From the cell containing the given text, extract its center point as (x, y) coordinate. 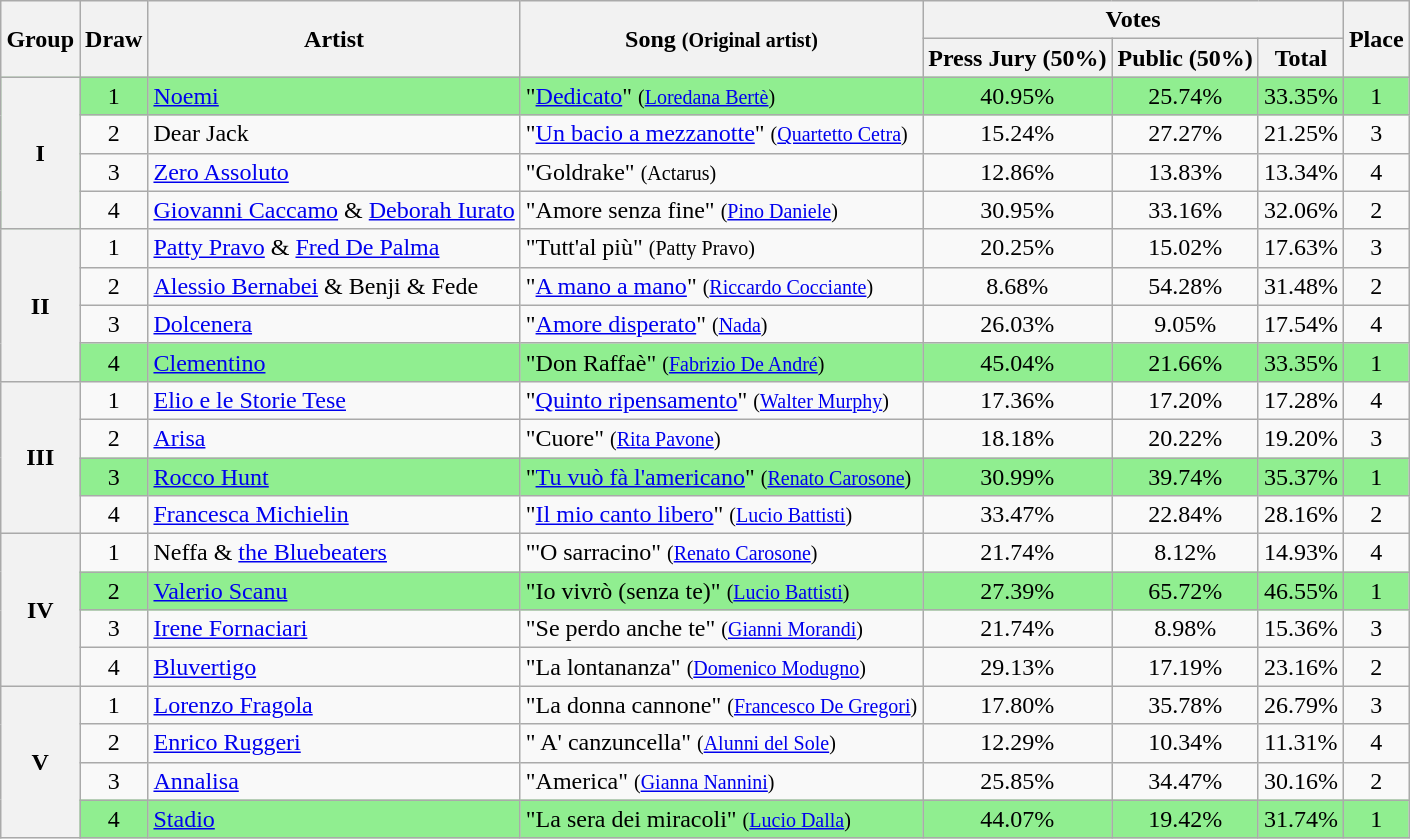
"La lontananza" (Domenico Modugno) (721, 667)
"A mano a mano" (Riccardo Cocciante) (721, 286)
Zero Assoluto (334, 172)
29.13% (1018, 667)
Draw (114, 39)
Total (1300, 58)
"Quinto ripensamento" (Walter Murphy) (721, 400)
33.16% (1185, 210)
Elio e le Storie Tese (334, 400)
17.63% (1300, 248)
11.31% (1300, 743)
25.85% (1018, 781)
Alessio Bernabei & Benji & Fede (334, 286)
"America" (Gianna Nannini) (721, 781)
"Amore disperato" (Nada) (721, 324)
Votes (1134, 20)
9.05% (1185, 324)
Clementino (334, 362)
22.84% (1185, 515)
17.19% (1185, 667)
12.86% (1018, 172)
"Amore senza fine" (Pino Daniele) (721, 210)
23.16% (1300, 667)
8.98% (1185, 629)
"La donna cannone" (Francesco De Gregori) (721, 705)
Press Jury (50%) (1018, 58)
"'O sarracino" (Renato Carosone) (721, 553)
14.93% (1300, 553)
"Io vivrò (senza te)" (Lucio Battisti) (721, 591)
27.39% (1018, 591)
21.66% (1185, 362)
IV (40, 610)
28.16% (1300, 515)
39.74% (1185, 477)
20.22% (1185, 438)
"Il mio canto libero" (Lucio Battisti) (721, 515)
Bluvertigo (334, 667)
Irene Fornaciari (334, 629)
"Un bacio a mezzanotte" (Quartetto Cetra) (721, 134)
Dear Jack (334, 134)
Artist (334, 39)
Giovanni Caccamo & Deborah Iurato (334, 210)
Dolcenera (334, 324)
17.36% (1018, 400)
Rocco Hunt (334, 477)
I (40, 153)
32.06% (1300, 210)
Group (40, 39)
33.47% (1018, 515)
"Dedicato" (Loredana Bertè) (721, 96)
31.48% (1300, 286)
27.27% (1185, 134)
"Se perdo anche te" (Gianni Morandi) (721, 629)
15.24% (1018, 134)
40.95% (1018, 96)
17.80% (1018, 705)
Place (1376, 39)
17.54% (1300, 324)
25.74% (1185, 96)
Lorenzo Fragola (334, 705)
"Don Raffaè" (Fabrizio De André) (721, 362)
"Tu vuò fà l'americano" (Renato Carosone) (721, 477)
35.37% (1300, 477)
31.74% (1300, 819)
"Tutt'al più" (Patty Pravo) (721, 248)
Stadio (334, 819)
35.78% (1185, 705)
"Cuore" (Rita Pavone) (721, 438)
26.03% (1018, 324)
V (40, 762)
III (40, 457)
13.83% (1185, 172)
Valerio Scanu (334, 591)
Noemi (334, 96)
15.36% (1300, 629)
13.34% (1300, 172)
"Goldrake" (Actarus) (721, 172)
46.55% (1300, 591)
Annalisa (334, 781)
8.68% (1018, 286)
65.72% (1185, 591)
Francesca Michielin (334, 515)
30.16% (1300, 781)
26.79% (1300, 705)
34.47% (1185, 781)
Patty Pravo & Fred De Palma (334, 248)
45.04% (1018, 362)
Song (Original artist) (721, 39)
12.29% (1018, 743)
19.20% (1300, 438)
21.25% (1300, 134)
Public (50%) (1185, 58)
" A' canzuncella" (Alunni del Sole) (721, 743)
15.02% (1185, 248)
44.07% (1018, 819)
54.28% (1185, 286)
20.25% (1018, 248)
17.20% (1185, 400)
18.18% (1018, 438)
II (40, 305)
17.28% (1300, 400)
19.42% (1185, 819)
Arisa (334, 438)
30.95% (1018, 210)
30.99% (1018, 477)
"La sera dei miracoli" (Lucio Dalla) (721, 819)
Enrico Ruggeri (334, 743)
8.12% (1185, 553)
Neffa & the Bluebeaters (334, 553)
10.34% (1185, 743)
